Return the [X, Y] coordinate for the center point of the cell that contains the specified text.  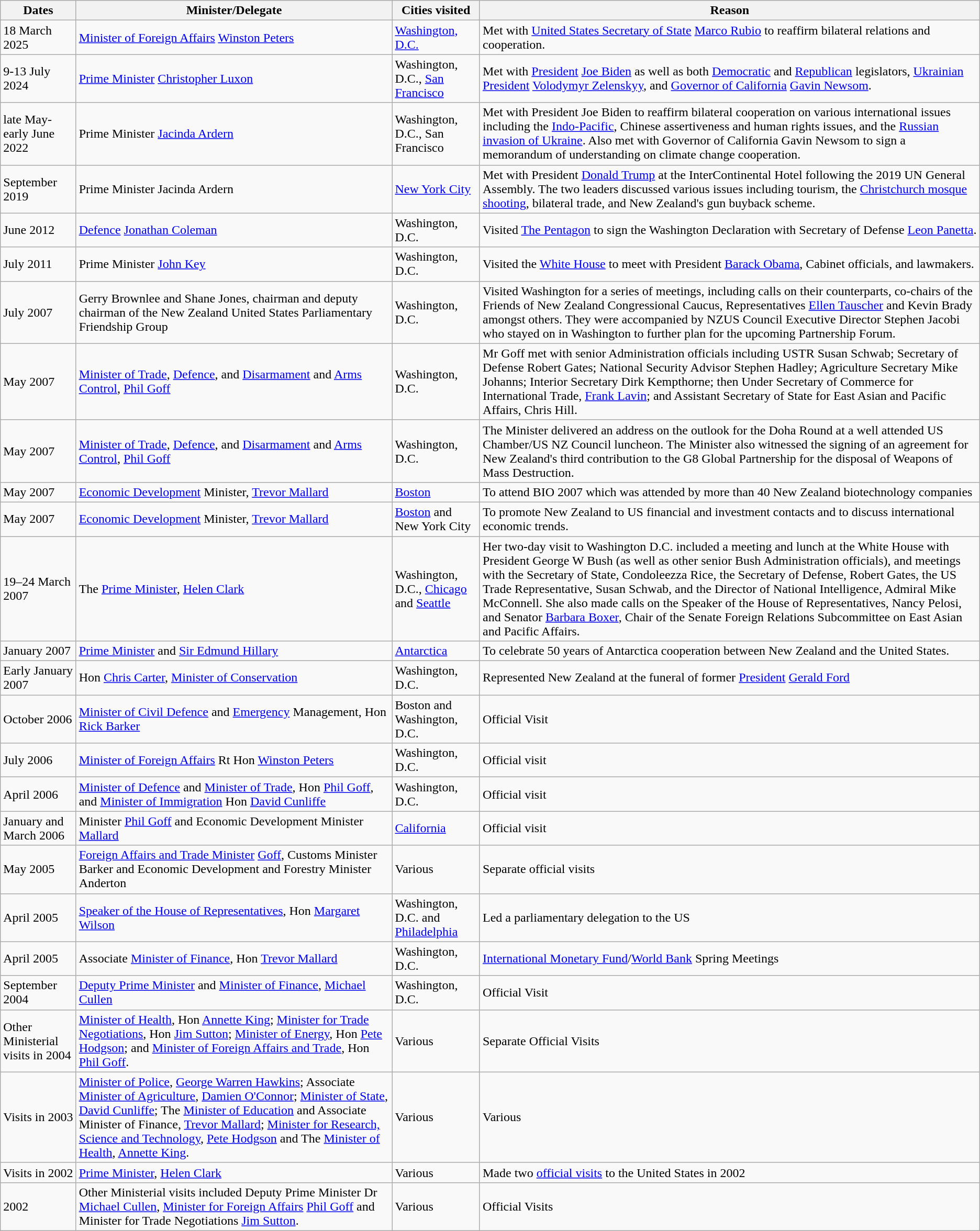
Met with United States Secretary of State Marco Rubio to reaffirm bilateral relations and cooperation. [730, 38]
To promote New Zealand to US financial and investment contacts and to discuss international economic trends. [730, 519]
Antarctica [436, 651]
Visits in 2003 [38, 1117]
September 2019 [38, 189]
July 2006 [38, 760]
Washington, D.C., Chicago and Seattle [436, 588]
Hon Chris Carter, Minister of Conservation [234, 678]
September 2004 [38, 992]
Visited the White House to meet with President Barack Obama, Cabinet officials, and lawmakers. [730, 264]
Dates [38, 10]
Washington, D.C. and Philadelphia [436, 917]
Minister of Foreign Affairs Rt Hon Winston Peters [234, 760]
Separate official visits [730, 869]
July 2007 [38, 312]
19–24 March 2007 [38, 588]
Visited The Pentagon to sign the Washington Declaration with Secretary of Defense Leon Panetta. [730, 230]
October 2006 [38, 719]
Visits in 2002 [38, 1172]
Boston [436, 492]
To celebrate 50 years of Antarctica cooperation between New Zealand and the United States. [730, 651]
January and March 2006 [38, 828]
2002 [38, 1206]
9-13 July 2024 [38, 79]
Other Ministerial visits in 2004 [38, 1040]
Official Visits [730, 1206]
late May-early June 2022 [38, 134]
Gerry Brownlee and Shane Jones, chairman and deputy chairman of the New Zealand United States Parliamentary Friendship Group [234, 312]
Represented New Zealand at the funeral of former President Gerald Ford [730, 678]
Minister of Civil Defence and Emergency Management, Hon Rick Barker [234, 719]
January 2007 [38, 651]
Minister/Delegate [234, 10]
May 2005 [38, 869]
The Prime Minister, Helen Clark [234, 588]
To attend BIO 2007 which was attended by more than 40 New Zealand biotechnology companies [730, 492]
Minister Phil Goff and Economic Development Minister Mallard [234, 828]
July 2011 [38, 264]
New York City [436, 189]
Minister of Foreign Affairs Winston Peters [234, 38]
Led a parliamentary delegation to the US [730, 917]
Cities visited [436, 10]
Made two official visits to the United States in 2002 [730, 1172]
Early January 2007 [38, 678]
Deputy Prime Minister and Minister of Finance, Michael Cullen [234, 992]
Reason [730, 10]
Speaker of the House of Representatives, Hon Margaret Wilson [234, 917]
18 March 2025 [38, 38]
Minister of Defence and Minister of Trade, Hon Phil Goff, and Minister of Immigration Hon David Cunliffe [234, 794]
April 2006 [38, 794]
Prime Minister Christopher Luxon [234, 79]
International Monetary Fund/World Bank Spring Meetings [730, 959]
June 2012 [38, 230]
Prime Minister and Sir Edmund Hillary [234, 651]
Prime Minister, Helen Clark [234, 1172]
Prime Minister John Key [234, 264]
California [436, 828]
Boston and Washington, D.C. [436, 719]
Boston and New York City [436, 519]
Defence Jonathan Coleman [234, 230]
Foreign Affairs and Trade Minister Goff, Customs Minister Barker and Economic Development and Forestry Minister Anderton [234, 869]
Associate Minister of Finance, Hon Trevor Mallard [234, 959]
Separate Official Visits [730, 1040]
